Search for the cell housing the specified text and yield its (x, y) center coordinate. 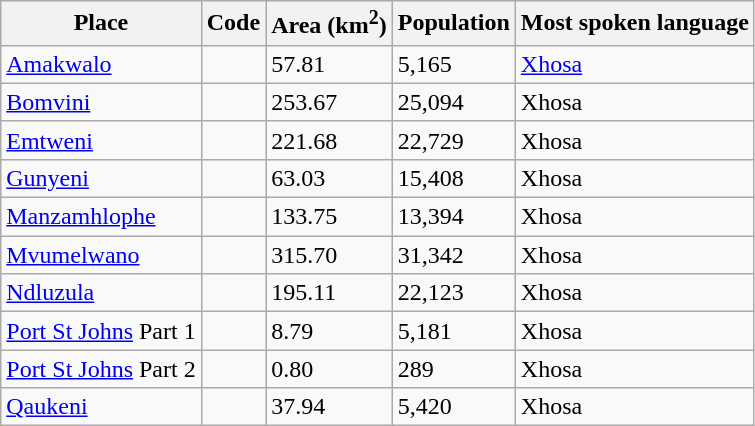
Place (101, 24)
253.67 (330, 102)
13,394 (454, 217)
22,123 (454, 293)
5,181 (454, 331)
Qaukeni (101, 407)
Port St Johns Part 1 (101, 331)
133.75 (330, 217)
Emtweni (101, 140)
Amakwalo (101, 64)
Code (233, 24)
63.03 (330, 178)
57.81 (330, 64)
Ndluzula (101, 293)
25,094 (454, 102)
15,408 (454, 178)
8.79 (330, 331)
5,165 (454, 64)
Gunyeni (101, 178)
Bomvini (101, 102)
31,342 (454, 255)
0.80 (330, 369)
195.11 (330, 293)
Most spoken language (634, 24)
37.94 (330, 407)
Manzamhlophe (101, 217)
315.70 (330, 255)
Mvumelwano (101, 255)
Area (km2) (330, 24)
22,729 (454, 140)
Port St Johns Part 2 (101, 369)
5,420 (454, 407)
289 (454, 369)
Population (454, 24)
221.68 (330, 140)
